For the text-containing cell, return its midpoint in [x, y] coordinate format. 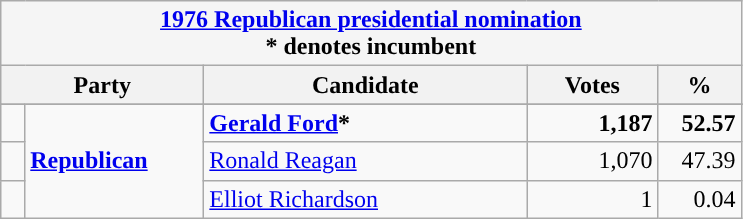
52.57 [700, 123]
Gerald Ford* [366, 123]
% [700, 85]
Party [102, 85]
Ronald Reagan [366, 161]
Candidate [366, 85]
0.04 [700, 199]
Republican [114, 161]
Votes [592, 85]
1976 Republican presidential nomination* denotes incumbent [371, 34]
Elliot Richardson [366, 199]
1,187 [592, 123]
1 [592, 199]
1,070 [592, 161]
47.39 [700, 161]
